Return [x, y] of the center of cell containing provided text 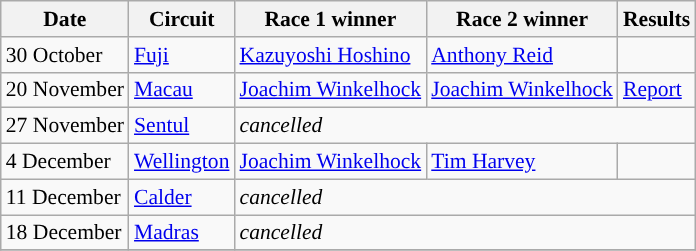
Race 2 winner [522, 19]
Date [65, 19]
11 December [65, 197]
Fuji [182, 55]
20 November [65, 90]
27 November [65, 126]
Report [656, 90]
Kazuyoshi Hoshino [330, 55]
Anthony Reid [522, 55]
30 October [65, 55]
Tim Harvey [522, 162]
Results [656, 19]
Sentul [182, 126]
Calder [182, 197]
Circuit [182, 19]
Wellington [182, 162]
Madras [182, 233]
Race 1 winner [330, 19]
18 December [65, 233]
4 December [65, 162]
Macau [182, 90]
